Provide the (X, Y) coordinate of the cell's center where the given text is located.  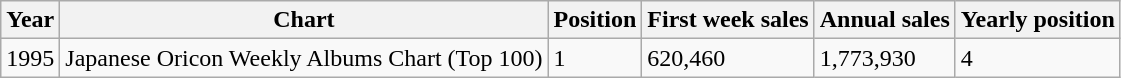
Chart (304, 20)
620,460 (728, 58)
Position (595, 20)
1,773,930 (884, 58)
4 (1038, 58)
Annual sales (884, 20)
First week sales (728, 20)
1995 (30, 58)
Japanese Oricon Weekly Albums Chart (Top 100) (304, 58)
1 (595, 58)
Year (30, 20)
Yearly position (1038, 20)
